From the cell containing the given text, extract its center point as (x, y) coordinate. 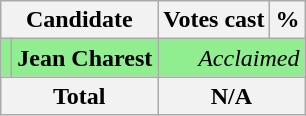
% (288, 20)
N/A (232, 96)
Candidate (80, 20)
Votes cast (214, 20)
Acclaimed (232, 58)
Total (80, 96)
Jean Charest (85, 58)
